Output the (X, Y) coordinate of the center of the cell containing the given text.  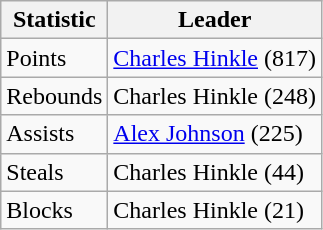
Assists (54, 134)
Blocks (54, 210)
Leader (215, 20)
Alex Johnson (225) (215, 134)
Charles Hinkle (44) (215, 172)
Charles Hinkle (817) (215, 58)
Rebounds (54, 96)
Charles Hinkle (248) (215, 96)
Points (54, 58)
Charles Hinkle (21) (215, 210)
Statistic (54, 20)
Steals (54, 172)
